From the cell containing the given text, extract its center point as (x, y) coordinate. 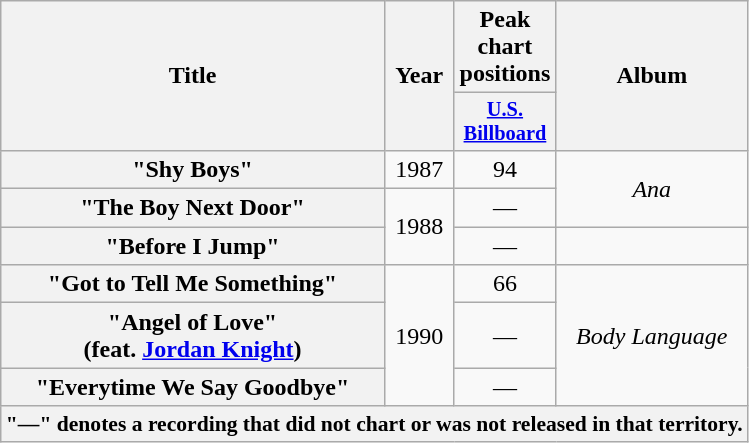
Year (419, 76)
"The Boy Next Door" (193, 208)
Title (193, 76)
66 (505, 284)
"—" denotes a recording that did not chart or was not released in that territory. (374, 424)
1990 (419, 336)
"Got to Tell Me Something" (193, 284)
"Before I Jump" (193, 246)
"Everytime We Say Goodbye" (193, 387)
"Shy Boys" (193, 169)
U.S.Billboard (505, 122)
Ana (652, 188)
1987 (419, 169)
94 (505, 169)
Body Language (652, 336)
1988 (419, 227)
Album (652, 76)
Peak chart positions (505, 47)
"Angel of Love"(feat. Jordan Knight) (193, 336)
